Find where the given text appears and provide that cell's center as [x, y] coordinate. 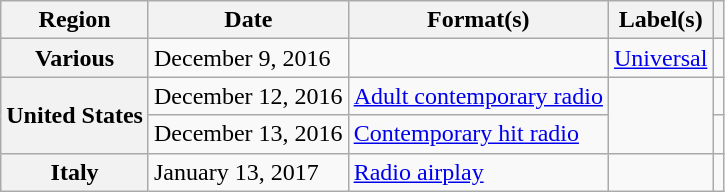
United States [75, 115]
December 9, 2016 [248, 58]
January 13, 2017 [248, 172]
Italy [75, 172]
Contemporary hit radio [478, 134]
Region [75, 20]
Universal [660, 58]
Various [75, 58]
Format(s) [478, 20]
December 12, 2016 [248, 96]
Radio airplay [478, 172]
Adult contemporary radio [478, 96]
Date [248, 20]
Label(s) [660, 20]
December 13, 2016 [248, 134]
